Provide the [X, Y] coordinate of the cell's center where the given text is located.  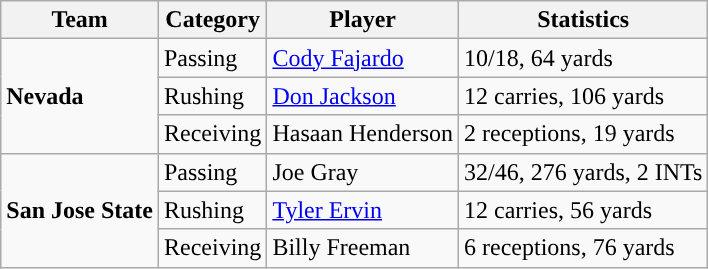
San Jose State [80, 210]
Billy Freeman [363, 248]
Player [363, 20]
Team [80, 20]
Don Jackson [363, 96]
12 carries, 106 yards [584, 96]
Cody Fajardo [363, 58]
Tyler Ervin [363, 210]
Category [212, 20]
32/46, 276 yards, 2 INTs [584, 172]
12 carries, 56 yards [584, 210]
10/18, 64 yards [584, 58]
2 receptions, 19 yards [584, 134]
6 receptions, 76 yards [584, 248]
Hasaan Henderson [363, 134]
Nevada [80, 96]
Joe Gray [363, 172]
Statistics [584, 20]
